Locate the cell with the specified text and output its (X, Y) center coordinate. 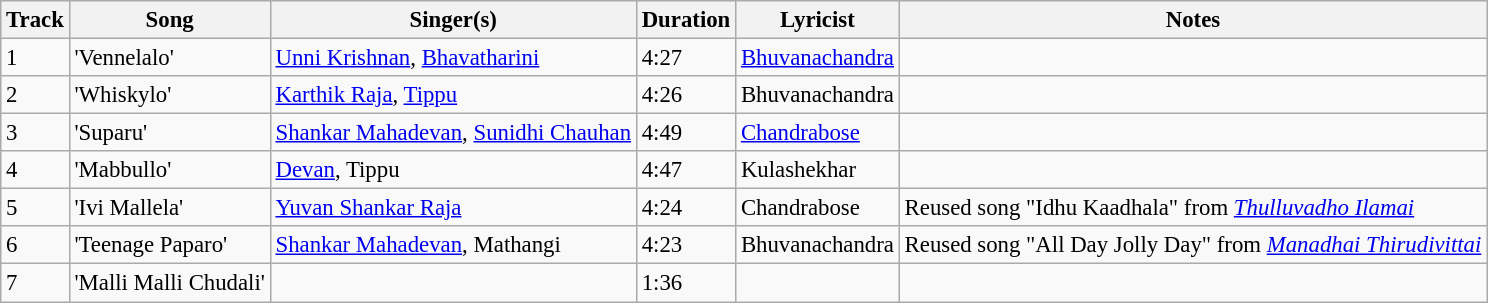
Yuvan Shankar Raja (453, 208)
'Teenage Paparo' (170, 245)
1 (35, 58)
6 (35, 245)
2 (35, 95)
'Suparu' (170, 133)
4:47 (686, 170)
Shankar Mahadevan, Sunidhi Chauhan (453, 133)
Song (170, 20)
4:49 (686, 133)
'Ivi Mallela' (170, 208)
1:36 (686, 283)
Reused song "Idhu Kaadhala" from Thulluvadho Ilamai (1192, 208)
Lyricist (818, 20)
Karthik Raja, Tippu (453, 95)
'Whiskylo' (170, 95)
4:24 (686, 208)
4:26 (686, 95)
'Malli Malli Chudali' (170, 283)
Unni Krishnan, Bhavatharini (453, 58)
4 (35, 170)
4:27 (686, 58)
7 (35, 283)
5 (35, 208)
Shankar Mahadevan, Mathangi (453, 245)
Singer(s) (453, 20)
'Vennelalo' (170, 58)
Notes (1192, 20)
Devan, Tippu (453, 170)
Kulashekhar (818, 170)
Reused song "All Day Jolly Day" from Manadhai Thirudivittai (1192, 245)
3 (35, 133)
Track (35, 20)
'Mabbullo' (170, 170)
4:23 (686, 245)
Duration (686, 20)
